Return the (x, y) coordinate for the center point of the cell that contains the specified text.  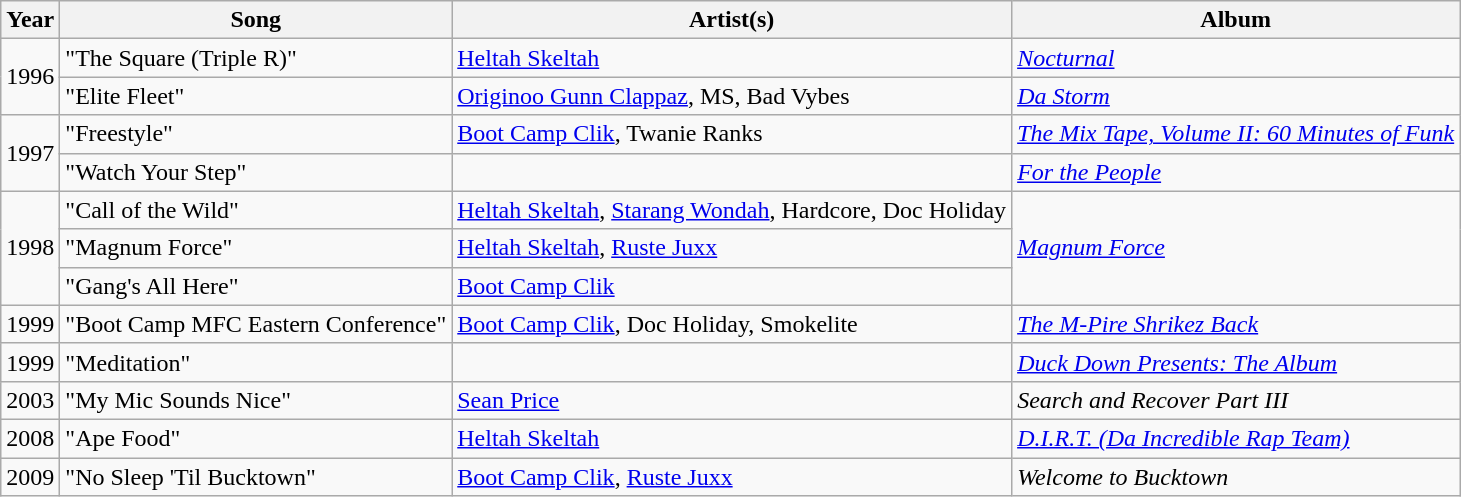
Boot Camp Clik, Doc Holiday, Smokelite (732, 324)
1996 (30, 77)
Heltah Skeltah, Ruste Juxx (732, 248)
2009 (30, 477)
Album (1236, 20)
Year (30, 20)
2008 (30, 438)
"The Square (Triple R)" (256, 58)
Boot Camp Clik (732, 286)
Magnum Force (1236, 248)
"Ape Food" (256, 438)
Duck Down Presents: The Album (1236, 362)
"Call of the Wild" (256, 210)
"My Mic Sounds Nice" (256, 400)
Nocturnal (1236, 58)
"Elite Fleet" (256, 96)
For the People (1236, 172)
Welcome to Bucktown (1236, 477)
Da Storm (1236, 96)
"Meditation" (256, 362)
Originoo Gunn Clappaz, MS, Bad Vybes (732, 96)
The Mix Tape, Volume II: 60 Minutes of Funk (1236, 134)
Song (256, 20)
"Watch Your Step" (256, 172)
"No Sleep 'Til Bucktown" (256, 477)
Artist(s) (732, 20)
"Freestyle" (256, 134)
Heltah Skeltah, Starang Wondah, Hardcore, Doc Holiday (732, 210)
The M-Pire Shrikez Back (1236, 324)
Boot Camp Clik, Twanie Ranks (732, 134)
Sean Price (732, 400)
Search and Recover Part III (1236, 400)
1997 (30, 153)
Boot Camp Clik, Ruste Juxx (732, 477)
"Magnum Force" (256, 248)
1998 (30, 248)
"Gang's All Here" (256, 286)
D.I.R.T. (Da Incredible Rap Team) (1236, 438)
"Boot Camp MFC Eastern Conference" (256, 324)
2003 (30, 400)
